Identify which cell holds the provided text, then report its [x, y] central coordinate. 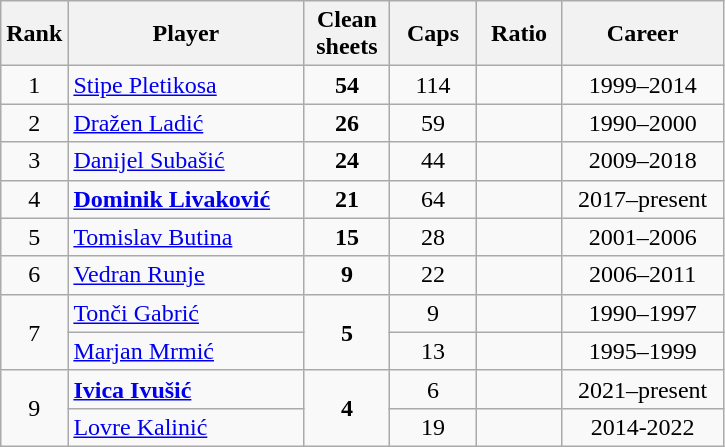
Caps [433, 34]
Ratio [519, 34]
15 [347, 237]
2017–present [642, 199]
21 [347, 199]
Lovre Kalinić [186, 427]
Clean sheets [347, 34]
Career [642, 34]
Tonči Gabrić [186, 313]
1990–2000 [642, 123]
64 [433, 199]
13 [433, 351]
Marjan Mrmić [186, 351]
Player [186, 34]
54 [347, 85]
3 [34, 161]
2009–2018 [642, 161]
19 [433, 427]
24 [347, 161]
28 [433, 237]
22 [433, 275]
Tomislav Butina [186, 237]
Danijel Subašić [186, 161]
Vedran Runje [186, 275]
1999–2014 [642, 85]
26 [347, 123]
Ivica Ivušić [186, 389]
59 [433, 123]
44 [433, 161]
2001–2006 [642, 237]
Dražen Ladić [186, 123]
Rank [34, 34]
1995–1999 [642, 351]
1990–1997 [642, 313]
114 [433, 85]
2006–2011 [642, 275]
1 [34, 85]
Stipe Pletikosa [186, 85]
2021–present [642, 389]
2 [34, 123]
7 [34, 332]
Dominik Livaković [186, 199]
2014-2022 [642, 427]
